Provide the (x, y) coordinate of the cell's center where the given text is located.  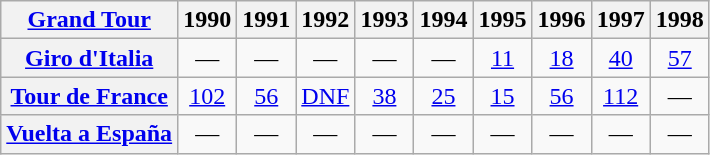
1993 (384, 20)
Grand Tour (90, 20)
40 (620, 58)
1995 (502, 20)
25 (444, 96)
1994 (444, 20)
102 (208, 96)
57 (680, 58)
1992 (326, 20)
Tour de France (90, 96)
1991 (266, 20)
1990 (208, 20)
15 (502, 96)
18 (562, 58)
11 (502, 58)
1998 (680, 20)
Vuelta a España (90, 134)
Giro d'Italia (90, 58)
38 (384, 96)
1996 (562, 20)
1997 (620, 20)
DNF (326, 96)
112 (620, 96)
